Provide the (x, y) coordinate of the cell's center where the given text is located.  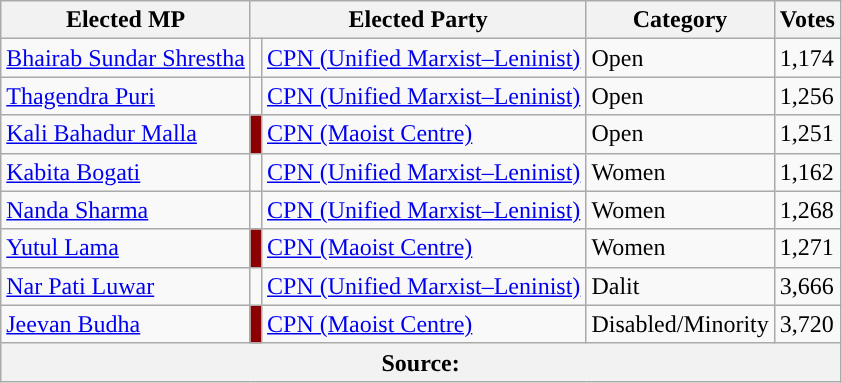
Elected MP (126, 20)
3,666 (807, 286)
1,256 (807, 96)
Thagendra Puri (126, 96)
Nar Pati Luwar (126, 286)
Source: (421, 362)
3,720 (807, 324)
Jeevan Budha (126, 324)
Kabita Bogati (126, 172)
1,162 (807, 172)
Yutul Lama (126, 248)
Nanda Sharma (126, 210)
Dalit (680, 286)
1,268 (807, 210)
Votes (807, 20)
Disabled/Minority (680, 324)
1,271 (807, 248)
Category (680, 20)
Elected Party (418, 20)
Kali Bahadur Malla (126, 134)
1,174 (807, 58)
1,251 (807, 134)
Bhairab Sundar Shrestha (126, 58)
